For the text-containing cell, return its midpoint in [X, Y] coordinate format. 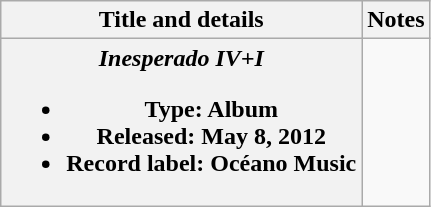
Notes [396, 20]
Title and details [182, 20]
Inesperado IV+IType: AlbumReleased: May 8, 2012Record label: Océano Music [182, 122]
